Pinpoint the cell where the given text exists, returning its [X, Y] midpoint coordinate. 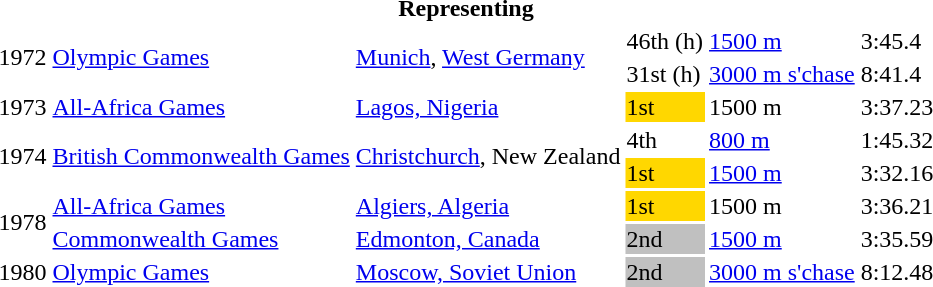
British Commonwealth Games [201, 156]
Lagos, Nigeria [488, 107]
4th [665, 140]
Munich, West Germany [488, 58]
Algiers, Algeria [488, 206]
Christchurch, New Zealand [488, 156]
Edmonton, Canada [488, 239]
800 m [782, 140]
Commonwealth Games [201, 239]
31st (h) [665, 74]
46th (h) [665, 41]
Moscow, Soviet Union [488, 272]
